Detect which cell encompasses the target text, then output its (x, y) center coordinate. 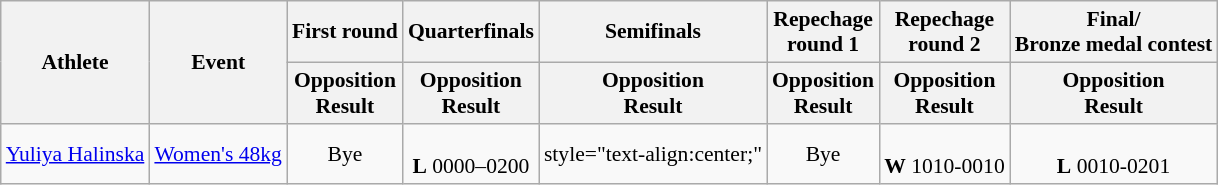
Quarterfinals (471, 32)
Repechage round 1 (823, 32)
Semifinals (653, 32)
L 0010-0201 (1114, 154)
Athlete (76, 62)
Event (218, 62)
W 1010-0010 (944, 154)
Women's 48kg (218, 154)
style="text-align:center;" (653, 154)
First round (345, 32)
L 0000–0200 (471, 154)
Yuliya Halinska (76, 154)
Repechage round 2 (944, 32)
Final/Bronze medal contest (1114, 32)
